Pinpoint the cell where the given text exists, returning its (x, y) midpoint coordinate. 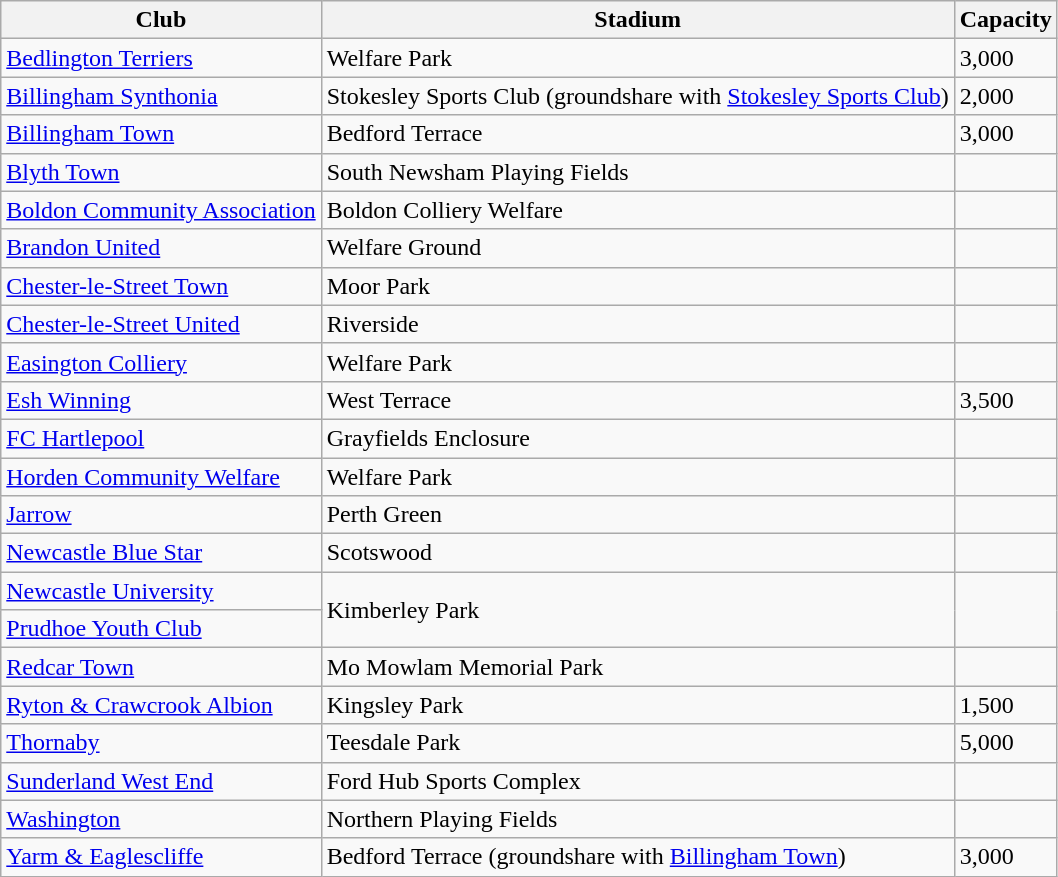
Riverside (638, 324)
5,000 (1006, 743)
Perth Green (638, 515)
Club (161, 20)
Washington (161, 819)
Bedlington Terriers (161, 58)
West Terrace (638, 400)
Redcar Town (161, 667)
Jarrow (161, 515)
Kingsley Park (638, 705)
Teesdale Park (638, 743)
Easington Colliery (161, 362)
Kimberley Park (638, 610)
Esh Winning (161, 400)
Newcastle Blue Star (161, 553)
FC Hartlepool (161, 438)
Billingham Synthonia (161, 96)
Stadium (638, 20)
Scotswood (638, 553)
South Newsham Playing Fields (638, 172)
Welfare Ground (638, 248)
Bedford Terrace (638, 134)
Blyth Town (161, 172)
2,000 (1006, 96)
3,500 (1006, 400)
Brandon United (161, 248)
Stokesley Sports Club (groundshare with Stokesley Sports Club) (638, 96)
Ryton & Crawcrook Albion (161, 705)
Prudhoe Youth Club (161, 629)
Moor Park (638, 286)
Grayfields Enclosure (638, 438)
Capacity (1006, 20)
1,500 (1006, 705)
Northern Playing Fields (638, 819)
Chester-le-Street Town (161, 286)
Sunderland West End (161, 781)
Chester-le-Street United (161, 324)
Bedford Terrace (groundshare with Billingham Town) (638, 857)
Horden Community Welfare (161, 477)
Mo Mowlam Memorial Park (638, 667)
Thornaby (161, 743)
Yarm & Eaglescliffe (161, 857)
Boldon Community Association (161, 210)
Boldon Colliery Welfare (638, 210)
Newcastle University (161, 591)
Billingham Town (161, 134)
Ford Hub Sports Complex (638, 781)
